Determine the (x, y) coordinate at the center of the cell enclosing the given text.  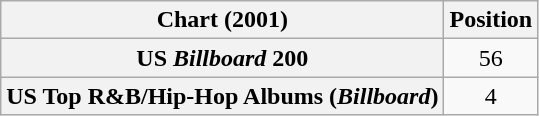
US Top R&B/Hip-Hop Albums (Billboard) (222, 96)
Chart (2001) (222, 20)
Position (491, 20)
56 (491, 58)
US Billboard 200 (222, 58)
4 (491, 96)
